Pinpoint the cell where the given text exists, returning its [X, Y] midpoint coordinate. 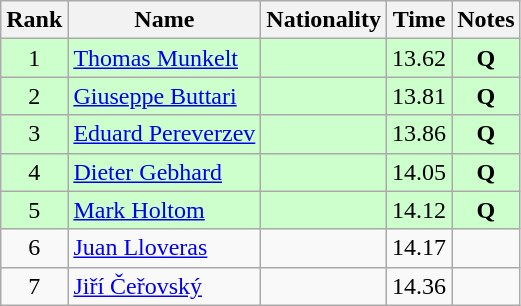
Dieter Gebhard [164, 172]
3 [34, 134]
Name [164, 20]
1 [34, 58]
13.86 [420, 134]
14.17 [420, 248]
Nationality [324, 20]
Juan Lloveras [164, 248]
Time [420, 20]
Notes [486, 20]
6 [34, 248]
4 [34, 172]
Jiří Čeřovský [164, 286]
13.62 [420, 58]
Giuseppe Buttari [164, 96]
2 [34, 96]
14.36 [420, 286]
7 [34, 286]
Mark Holtom [164, 210]
14.05 [420, 172]
13.81 [420, 96]
5 [34, 210]
Thomas Munkelt [164, 58]
Eduard Pereverzev [164, 134]
Rank [34, 20]
14.12 [420, 210]
